Output the (x, y) coordinate of the center of the cell containing the given text.  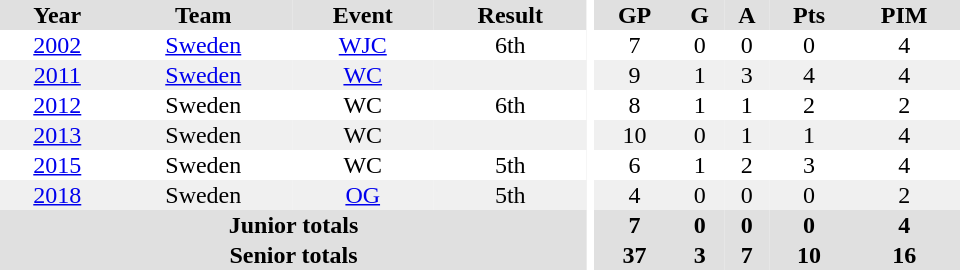
Senior totals (294, 255)
PIM (904, 15)
Event (363, 15)
2013 (58, 135)
2002 (58, 45)
6 (635, 165)
GP (635, 15)
A (747, 15)
16 (904, 255)
Team (204, 15)
2015 (58, 165)
8 (635, 105)
WJC (363, 45)
Year (58, 15)
2011 (58, 75)
Pts (810, 15)
2018 (58, 195)
Result (511, 15)
2012 (58, 105)
G (700, 15)
9 (635, 75)
Junior totals (294, 225)
OG (363, 195)
37 (635, 255)
